Output the [x, y] coordinate of the center of the cell containing the given text.  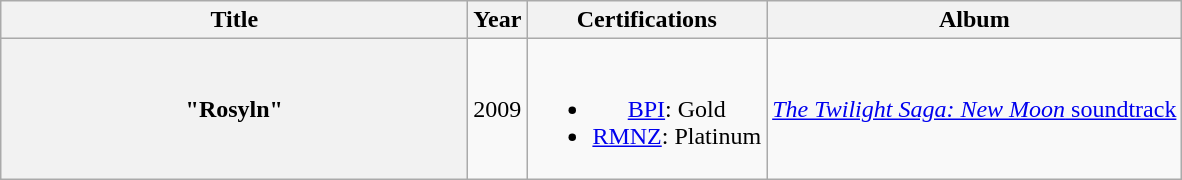
"Rosyln" [234, 109]
Year [498, 20]
Title [234, 20]
BPI: GoldRMNZ: Platinum [647, 109]
Certifications [647, 20]
Album [974, 20]
The Twilight Saga: New Moon soundtrack [974, 109]
2009 [498, 109]
